Scan for the cell matching the given text and deliver its [x, y] coordinate at center. 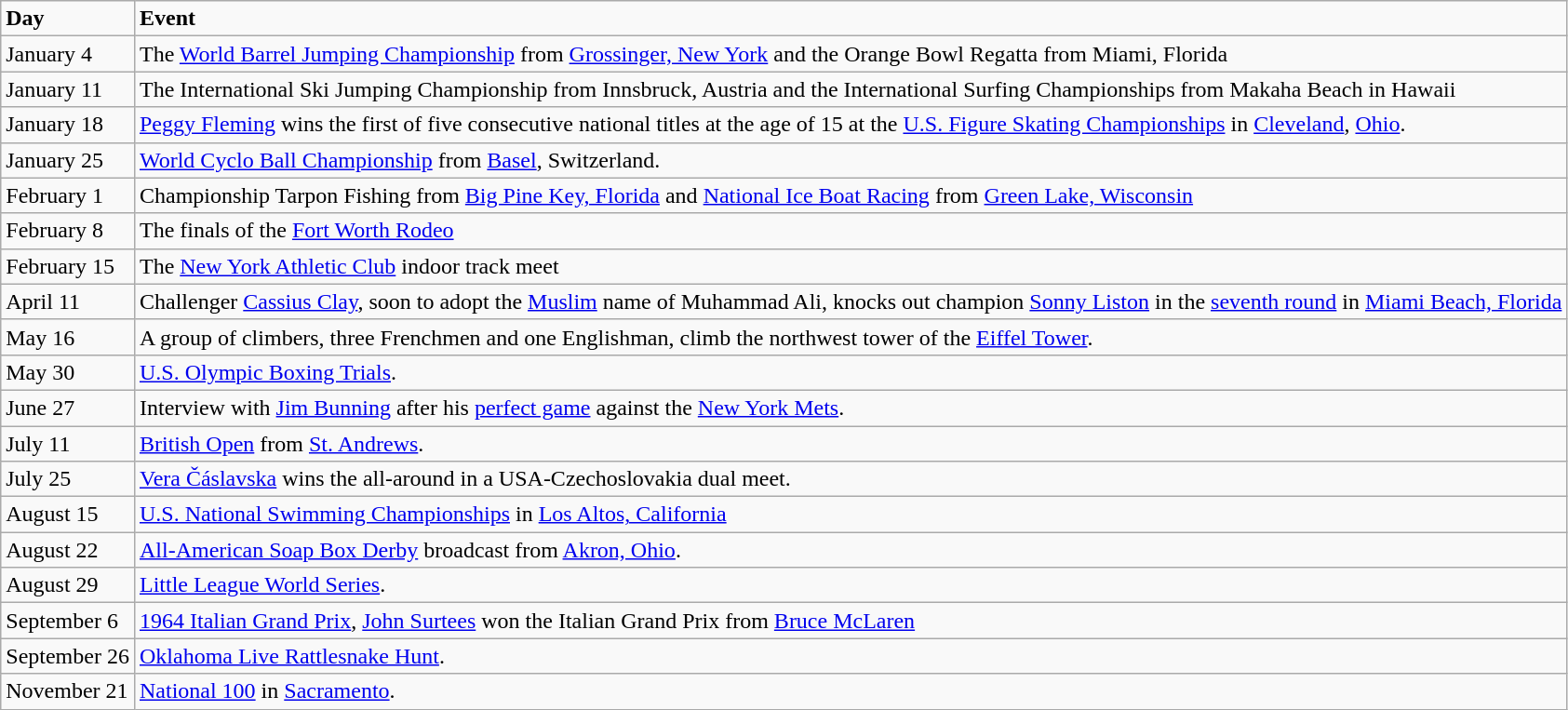
Event [851, 19]
January 25 [68, 160]
Championship Tarpon Fishing from Big Pine Key, Florida and National Ice Boat Racing from Green Lake, Wisconsin [851, 195]
January 4 [68, 54]
The New York Athletic Club indoor track meet [851, 266]
World Cyclo Ball Championship from Basel, Switzerland. [851, 160]
May 30 [68, 372]
Vera Čáslavska wins the all-around in a USA-Czechoslovakia dual meet. [851, 479]
U.S. National Swimming Championships in Los Altos, California [851, 515]
January 18 [68, 125]
The World Barrel Jumping Championship from Grossinger, New York and the Orange Bowl Regatta from Miami, Florida [851, 54]
British Open from St. Andrews. [851, 444]
November 21 [68, 691]
August 29 [68, 585]
Oklahoma Live Rattlesnake Hunt. [851, 656]
The finals of the Fort Worth Rodeo [851, 231]
May 16 [68, 337]
August 22 [68, 550]
August 15 [68, 515]
June 27 [68, 408]
February 8 [68, 231]
July 11 [68, 444]
All-American Soap Box Derby broadcast from Akron, Ohio. [851, 550]
Challenger Cassius Clay, soon to adopt the Muslim name of Muhammad Ali, knocks out champion Sonny Liston in the seventh round in Miami Beach, Florida [851, 301]
January 11 [68, 89]
July 25 [68, 479]
1964 Italian Grand Prix, John Surtees won the Italian Grand Prix from Bruce McLaren [851, 621]
A group of climbers, three Frenchmen and one Englishman, climb the northwest tower of the Eiffel Tower. [851, 337]
April 11 [68, 301]
September 6 [68, 621]
Peggy Fleming wins the first of five consecutive national titles at the age of 15 at the U.S. Figure Skating Championships in Cleveland, Ohio. [851, 125]
February 1 [68, 195]
National 100 in Sacramento. [851, 691]
U.S. Olympic Boxing Trials. [851, 372]
September 26 [68, 656]
The International Ski Jumping Championship from Innsbruck, Austria and the International Surfing Championships from Makaha Beach in Hawaii [851, 89]
Interview with Jim Bunning after his perfect game against the New York Mets. [851, 408]
Day [68, 19]
February 15 [68, 266]
Little League World Series. [851, 585]
